Determine the [x, y] coordinate at the center of the cell enclosing the given text.  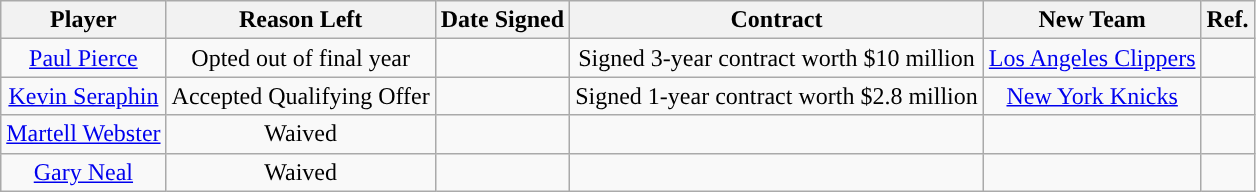
Ref. [1228, 20]
Reason Left [300, 20]
Gary Neal [84, 172]
Kevin Seraphin [84, 96]
Paul Pierce [84, 58]
Date Signed [502, 20]
Accepted Qualifying Offer [300, 96]
Signed 1-year contract worth $2.8 million [777, 96]
Martell Webster [84, 134]
Opted out of final year [300, 58]
New Team [1092, 20]
Player [84, 20]
Los Angeles Clippers [1092, 58]
Contract [777, 20]
New York Knicks [1092, 96]
Signed 3-year contract worth $10 million [777, 58]
